From the cell containing the given text, extract its center point as [X, Y] coordinate. 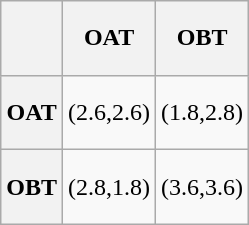
(1.8,2.8) [202, 112]
(2.6,2.6) [110, 112]
(3.6,3.6) [202, 188]
(2.8,1.8) [110, 188]
